Provide the [x, y] coordinate of the cell's center where the given text is located.  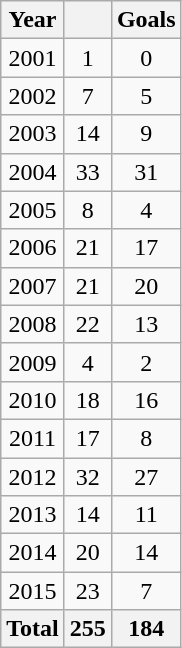
2008 [33, 324]
33 [88, 172]
1 [88, 58]
Total [33, 629]
2014 [33, 553]
2003 [33, 134]
255 [88, 629]
2009 [33, 362]
5 [146, 96]
2010 [33, 400]
16 [146, 400]
2002 [33, 96]
2015 [33, 591]
32 [88, 477]
13 [146, 324]
9 [146, 134]
2005 [33, 210]
2 [146, 362]
23 [88, 591]
2012 [33, 477]
2007 [33, 286]
2011 [33, 438]
11 [146, 515]
0 [146, 58]
22 [88, 324]
Goals [146, 20]
2013 [33, 515]
2006 [33, 248]
184 [146, 629]
18 [88, 400]
27 [146, 477]
Year [33, 20]
2004 [33, 172]
2001 [33, 58]
31 [146, 172]
